Scan for the cell matching the given text and deliver its [x, y] coordinate at center. 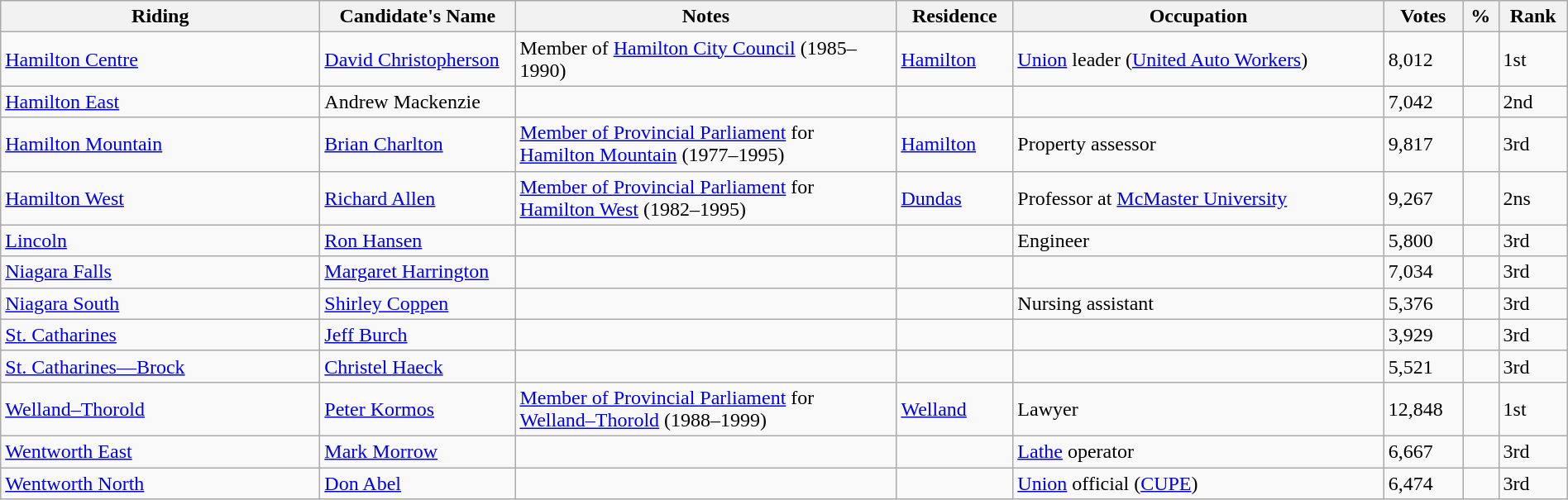
Lincoln [160, 240]
2ns [1533, 198]
6,474 [1422, 483]
Niagara Falls [160, 272]
Union official (CUPE) [1198, 483]
Member of Hamilton City Council (1985–1990) [706, 60]
Occupation [1198, 17]
Wentworth East [160, 451]
5,800 [1422, 240]
Dundas [954, 198]
5,376 [1422, 303]
5,521 [1422, 366]
8,012 [1422, 60]
Member of Provincial Parliament for Hamilton Mountain (1977–1995) [706, 144]
7,034 [1422, 272]
Andrew Mackenzie [418, 102]
Welland–Thorold [160, 408]
Niagara South [160, 303]
David Christopherson [418, 60]
St. Catharines [160, 335]
7,042 [1422, 102]
Member of Provincial Parliament for Welland–Thorold (1988–1999) [706, 408]
Property assessor [1198, 144]
Shirley Coppen [418, 303]
Brian Charlton [418, 144]
Ron Hansen [418, 240]
Hamilton West [160, 198]
Member of Provincial Parliament for Hamilton West (1982–1995) [706, 198]
St. Catharines—Brock [160, 366]
Welland [954, 408]
Jeff Burch [418, 335]
Hamilton East [160, 102]
Nursing assistant [1198, 303]
Notes [706, 17]
12,848 [1422, 408]
3,929 [1422, 335]
9,817 [1422, 144]
Christel Haeck [418, 366]
Riding [160, 17]
Don Abel [418, 483]
Residence [954, 17]
Margaret Harrington [418, 272]
Richard Allen [418, 198]
Peter Kormos [418, 408]
Hamilton Mountain [160, 144]
Lathe operator [1198, 451]
Hamilton Centre [160, 60]
Candidate's Name [418, 17]
9,267 [1422, 198]
% [1480, 17]
Union leader (United Auto Workers) [1198, 60]
Mark Morrow [418, 451]
Engineer [1198, 240]
Wentworth North [160, 483]
2nd [1533, 102]
Professor at McMaster University [1198, 198]
Lawyer [1198, 408]
Votes [1422, 17]
Rank [1533, 17]
6,667 [1422, 451]
